Locate the cell with the specified text and output its (x, y) center coordinate. 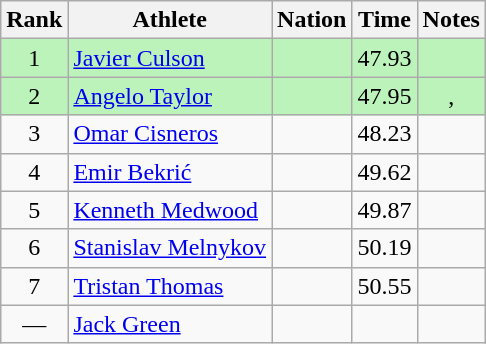
6 (34, 248)
48.23 (384, 134)
50.55 (384, 286)
49.62 (384, 172)
50.19 (384, 248)
Angelo Taylor (170, 96)
2 (34, 96)
Stanislav Melnykov (170, 248)
Kenneth Medwood (170, 210)
Notes (451, 20)
47.93 (384, 58)
1 (34, 58)
Time (384, 20)
— (34, 324)
Rank (34, 20)
Nation (312, 20)
Javier Culson (170, 58)
, (451, 96)
5 (34, 210)
Emir Bekrić (170, 172)
4 (34, 172)
7 (34, 286)
Athlete (170, 20)
Tristan Thomas (170, 286)
47.95 (384, 96)
Omar Cisneros (170, 134)
49.87 (384, 210)
3 (34, 134)
Jack Green (170, 324)
